Return (X, Y) of the center of cell containing provided text 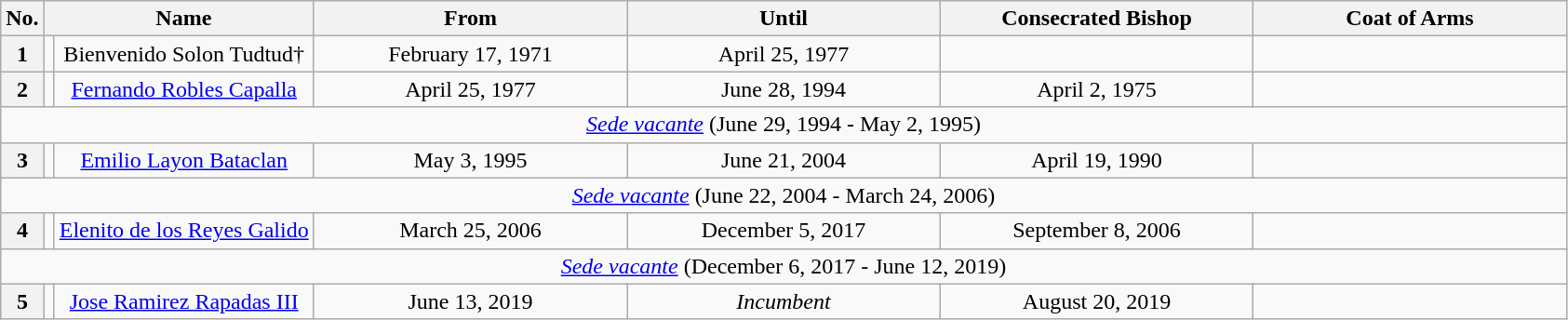
Sede vacante (June 29, 1994 - May 2, 1995) (784, 125)
1 (22, 54)
Sede vacante (December 6, 2017 - June 12, 2019) (784, 266)
Fernando Robles Capalla (184, 89)
April 2, 1975 (1096, 89)
Elenito de los Reyes Galido (184, 231)
Incumbent (784, 301)
Jose Ramirez Rapadas III (184, 301)
March 25, 2006 (470, 231)
June 21, 2004 (784, 160)
Name (184, 19)
February 17, 1971 (470, 54)
Emilio Layon Bataclan (184, 160)
June 13, 2019 (470, 301)
3 (22, 160)
Bienvenido Solon Tudtud† (184, 54)
2 (22, 89)
August 20, 2019 (1096, 301)
4 (22, 231)
Sede vacante (June 22, 2004 - March 24, 2006) (784, 195)
December 5, 2017 (784, 231)
5 (22, 301)
April 19, 1990 (1096, 160)
Coat of Arms (1410, 19)
June 28, 1994 (784, 89)
From (470, 19)
Until (784, 19)
Consecrated Bishop (1096, 19)
May 3, 1995 (470, 160)
September 8, 2006 (1096, 231)
No. (22, 19)
